Capture the cell that displays the provided text and extract its (x, y) central coordinate. 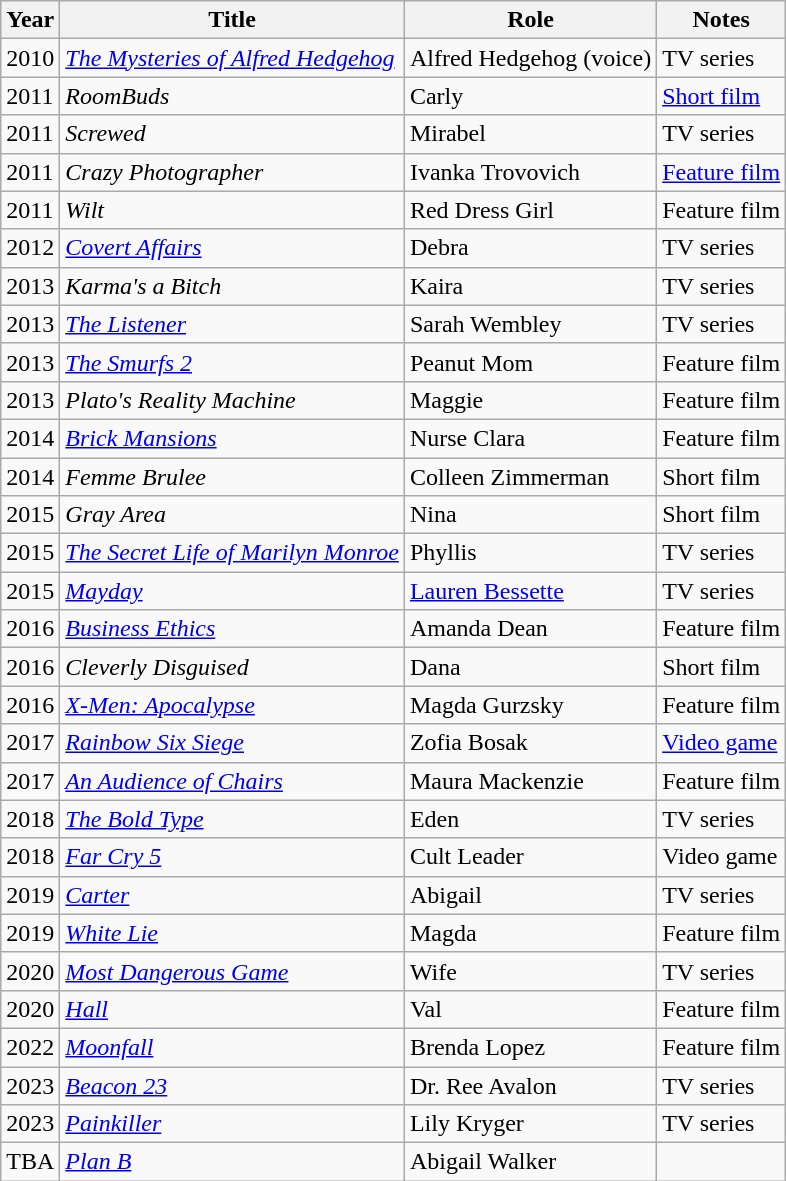
Val (530, 1009)
Painkiller (232, 1124)
Screwed (232, 134)
Brenda Lopez (530, 1047)
Dr. Ree Avalon (530, 1085)
Role (530, 20)
An Audience of Chairs (232, 781)
Abigail (530, 895)
Plan B (232, 1162)
TBA (30, 1162)
Debra (530, 248)
Hall (232, 1009)
Dana (530, 667)
The Smurfs 2 (232, 362)
Mayday (232, 591)
The Mysteries of Alfred Hedgehog (232, 58)
Brick Mansions (232, 438)
Most Dangerous Game (232, 971)
2010 (30, 58)
Colleen Zimmerman (530, 477)
The Bold Type (232, 819)
Cleverly Disguised (232, 667)
Cult Leader (530, 857)
Gray Area (232, 515)
Wilt (232, 210)
Maura Mackenzie (530, 781)
Notes (722, 20)
Carter (232, 895)
Alfred Hedgehog (voice) (530, 58)
Lily Kryger (530, 1124)
Wife (530, 971)
Nurse Clara (530, 438)
Nina (530, 515)
Mirabel (530, 134)
Phyllis (530, 553)
Crazy Photographer (232, 172)
Zofia Bosak (530, 743)
Abigail Walker (530, 1162)
Amanda Dean (530, 629)
Magda (530, 933)
Peanut Mom (530, 362)
Far Cry 5 (232, 857)
Karma's a Bitch (232, 286)
The Listener (232, 324)
Kaira (530, 286)
Covert Affairs (232, 248)
2022 (30, 1047)
Ivanka Trovovich (530, 172)
Year (30, 20)
RoomBuds (232, 96)
Carly (530, 96)
Sarah Wembley (530, 324)
Eden (530, 819)
Lauren Bessette (530, 591)
Moonfall (232, 1047)
Title (232, 20)
Plato's Reality Machine (232, 400)
Rainbow Six Siege (232, 743)
Magda Gurzsky (530, 705)
Beacon 23 (232, 1085)
Femme Brulee (232, 477)
Business Ethics (232, 629)
Maggie (530, 400)
Red Dress Girl (530, 210)
X-Men: Apocalypse (232, 705)
The Secret Life of Marilyn Monroe (232, 553)
White Lie (232, 933)
2012 (30, 248)
